Return the [x, y] coordinate for the center point of the cell that contains the specified text.  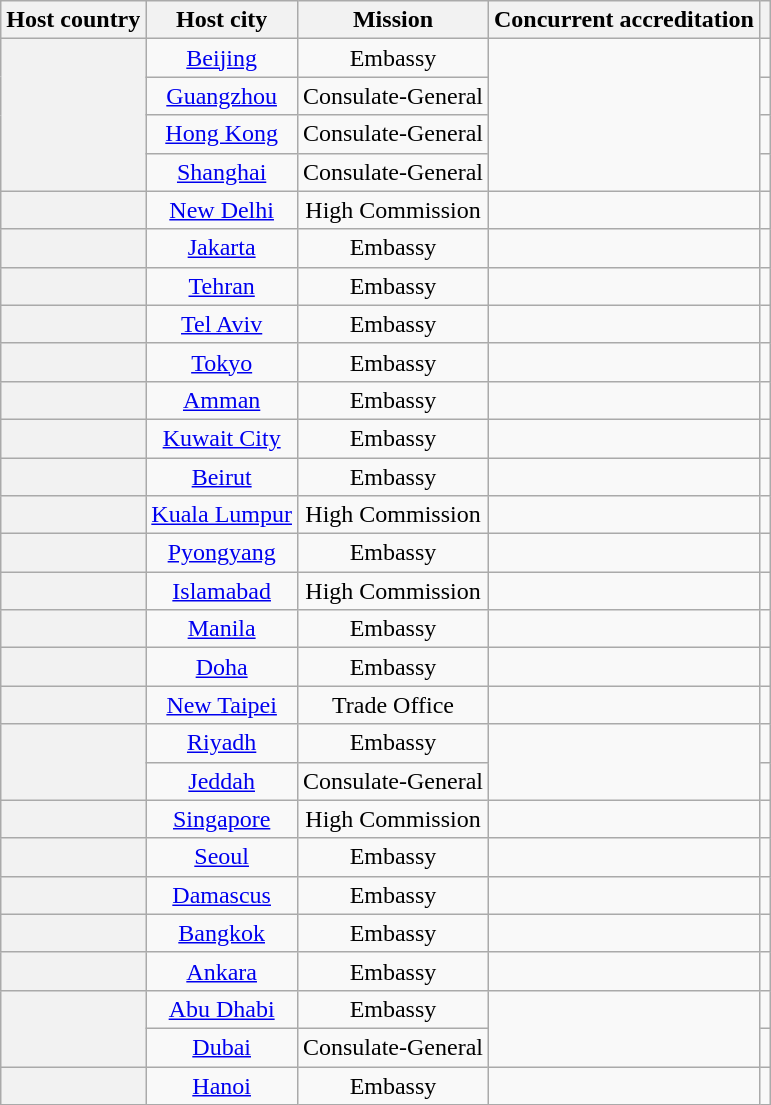
Tehran [222, 286]
Hanoi [222, 1085]
Ankara [222, 971]
Guangzhou [222, 96]
Beirut [222, 477]
Tel Aviv [222, 324]
Bangkok [222, 933]
Kuwait City [222, 438]
Abu Dhabi [222, 1009]
New Delhi [222, 210]
Host city [222, 20]
Hong Kong [222, 134]
Host country [74, 20]
Islamabad [222, 591]
Jeddah [222, 781]
New Taipei [222, 705]
Seoul [222, 857]
Singapore [222, 819]
Riyadh [222, 743]
Kuala Lumpur [222, 515]
Doha [222, 667]
Trade Office [392, 705]
Pyongyang [222, 553]
Dubai [222, 1047]
Jakarta [222, 248]
Shanghai [222, 172]
Mission [392, 20]
Damascus [222, 895]
Concurrent accreditation [624, 20]
Beijing [222, 58]
Amman [222, 400]
Tokyo [222, 362]
Manila [222, 629]
